From the cell containing the given text, extract its center point as [x, y] coordinate. 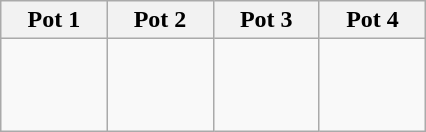
Pot 2 [160, 20]
Pot 1 [54, 20]
Pot 4 [372, 20]
Pot 3 [266, 20]
